Extract the (x, y) coordinate from the center of the cell holding the provided text.  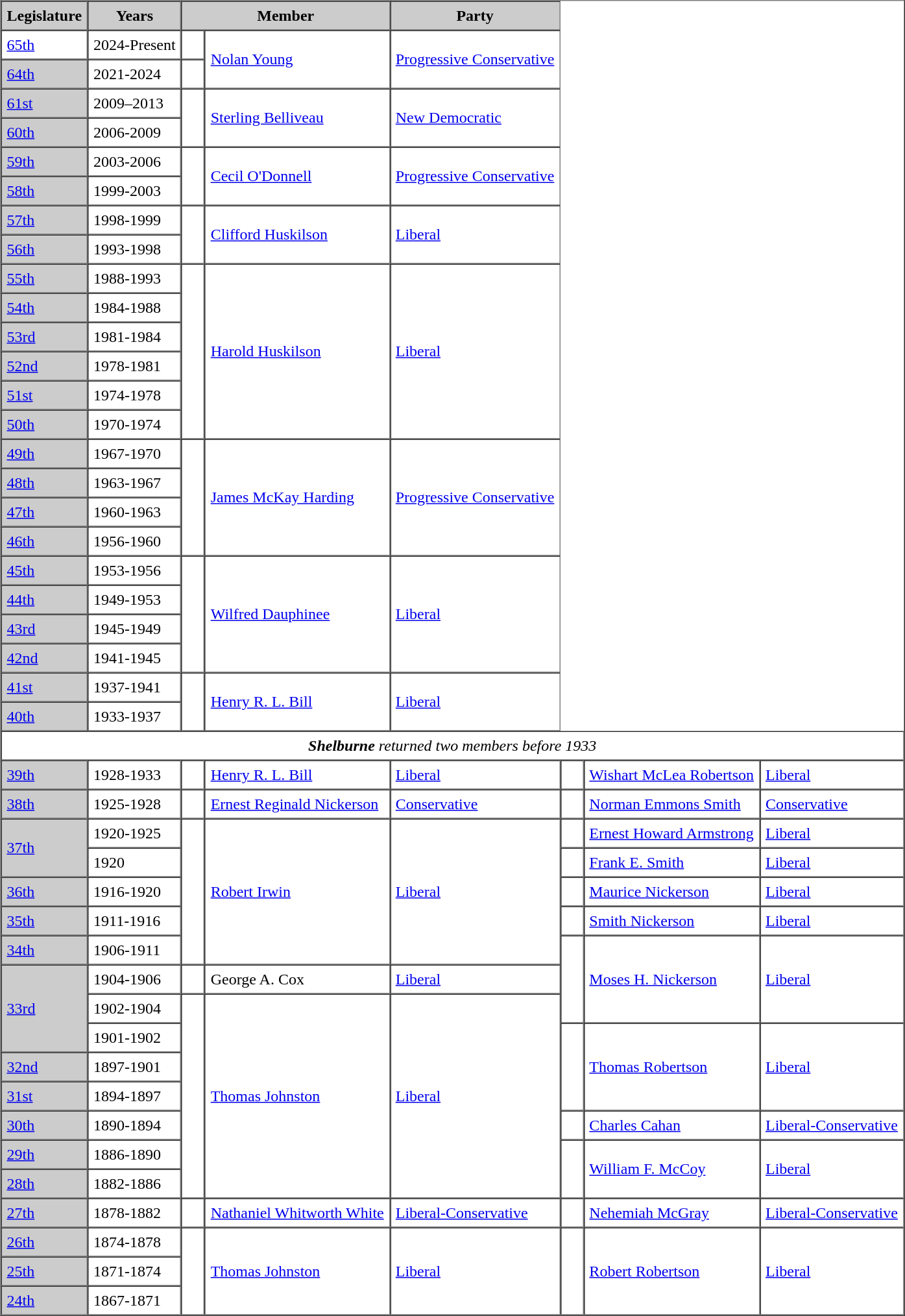
48th (45, 483)
1916-1920 (135, 892)
60th (45, 132)
Smith Nickerson (671, 920)
53rd (45, 336)
Member (285, 16)
1901-1902 (135, 1037)
Robert Irwin (297, 892)
Frank E. Smith (671, 862)
51st (45, 395)
35th (45, 920)
39th (45, 775)
1871-1874 (135, 1271)
Legislature (45, 16)
Harold Huskilson (297, 351)
1999-2003 (135, 191)
27th (45, 1212)
Ernest Howard Armstrong (671, 833)
1981-1984 (135, 336)
2009–2013 (135, 103)
1874-1878 (135, 1242)
1920 (135, 862)
49th (45, 453)
1953-1956 (135, 570)
1894-1897 (135, 1095)
50th (45, 424)
Shelburne returned two members before 1933 (453, 745)
34th (45, 950)
1890-1894 (135, 1125)
28th (45, 1184)
1956-1960 (135, 541)
1970-1974 (135, 424)
45th (45, 570)
55th (45, 278)
George A. Cox (297, 979)
30th (45, 1125)
64th (45, 74)
33rd (45, 1008)
38th (45, 803)
1897-1901 (135, 1067)
1949-1953 (135, 600)
Clifford Huskilson (297, 234)
1984-1988 (135, 308)
2003-2006 (135, 161)
40th (45, 716)
William F. McCoy (671, 1169)
1993-1998 (135, 249)
Ernest Reginald Nickerson (297, 803)
Maurice Nickerson (671, 892)
1906-1911 (135, 950)
41st (45, 687)
Norman Emmons Smith (671, 803)
Party (475, 16)
43rd (45, 628)
New Democratic (475, 117)
37th (45, 848)
Wilfred Dauphinee (297, 614)
1925-1928 (135, 803)
36th (45, 892)
Thomas Robertson (671, 1067)
52nd (45, 366)
1911-1916 (135, 920)
Sterling Belliveau (297, 117)
Charles Cahan (671, 1125)
26th (45, 1242)
James McKay Harding (297, 497)
54th (45, 308)
1963-1967 (135, 483)
32nd (45, 1067)
46th (45, 541)
2021-2024 (135, 74)
2006-2009 (135, 132)
25th (45, 1271)
1928-1933 (135, 775)
1978-1981 (135, 366)
44th (45, 600)
2024-Present (135, 44)
1988-1993 (135, 278)
Robert Robertson (671, 1272)
1878-1882 (135, 1212)
Cecil O'Donnell (297, 176)
42nd (45, 658)
58th (45, 191)
65th (45, 44)
59th (45, 161)
1902-1904 (135, 1008)
Moses H. Nickerson (671, 980)
1904-1906 (135, 979)
Nolan Young (297, 59)
29th (45, 1154)
Years (135, 16)
1867-1871 (135, 1300)
1941-1945 (135, 658)
1998-1999 (135, 219)
1937-1941 (135, 687)
1920-1925 (135, 833)
1886-1890 (135, 1154)
1967-1970 (135, 453)
24th (45, 1300)
61st (45, 103)
31st (45, 1095)
47th (45, 511)
1945-1949 (135, 628)
1933-1937 (135, 716)
57th (45, 219)
1960-1963 (135, 511)
56th (45, 249)
Nathaniel Whitworth White (297, 1212)
1974-1978 (135, 395)
1882-1886 (135, 1184)
Nehemiah McGray (671, 1212)
Wishart McLea Robertson (671, 775)
